Detect which cell encompasses the target text, then output its (X, Y) center coordinate. 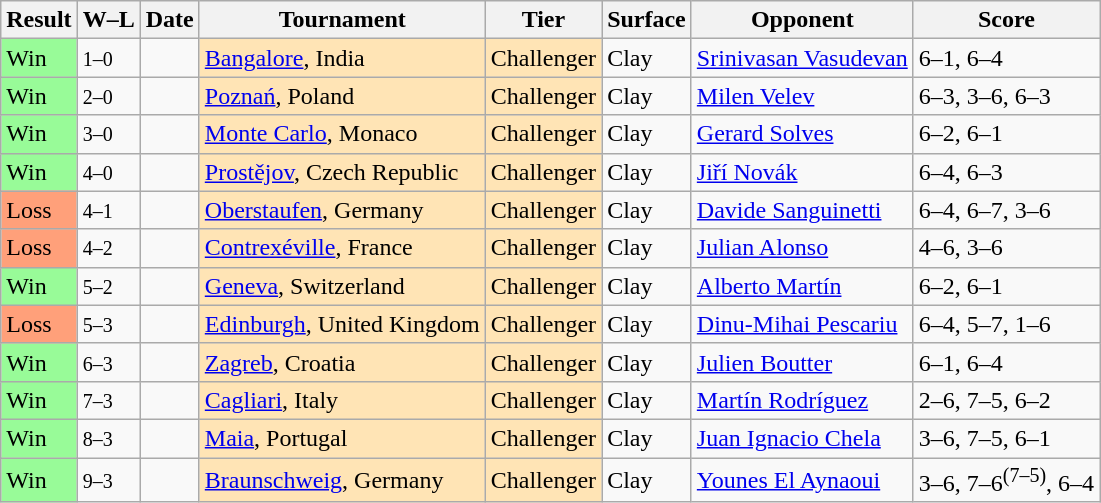
6–4, 5–7, 1–6 (1006, 324)
Tournament (342, 20)
9–3 (108, 480)
Geneva, Switzerland (342, 286)
2–0 (108, 96)
3–6, 7–5, 6–1 (1006, 438)
7–3 (108, 400)
Bangalore, India (342, 58)
5–2 (108, 286)
Surface (647, 20)
Tier (543, 20)
Result (39, 20)
Poznań, Poland (342, 96)
Maia, Portugal (342, 438)
6–3 (108, 362)
Gerard Solves (802, 134)
Braunschweig, Germany (342, 480)
Edinburgh, United Kingdom (342, 324)
Oberstaufen, Germany (342, 210)
4–1 (108, 210)
5–3 (108, 324)
3–6, 7–6(7–5), 6–4 (1006, 480)
4–6, 3–6 (1006, 248)
Prostějov, Czech Republic (342, 172)
Davide Sanguinetti (802, 210)
Cagliari, Italy (342, 400)
Dinu-Mihai Pescariu (802, 324)
Jiří Novák (802, 172)
Zagreb, Croatia (342, 362)
4–2 (108, 248)
Contrexéville, France (342, 248)
Younes El Aynaoui (802, 480)
Martín Rodríguez (802, 400)
4–0 (108, 172)
Alberto Martín (802, 286)
Juan Ignacio Chela (802, 438)
Julian Alonso (802, 248)
Srinivasan Vasudevan (802, 58)
Score (1006, 20)
1–0 (108, 58)
2–6, 7–5, 6–2 (1006, 400)
Opponent (802, 20)
Date (170, 20)
6–3, 3–6, 6–3 (1006, 96)
6–4, 6–3 (1006, 172)
3–0 (108, 134)
6–4, 6–7, 3–6 (1006, 210)
Milen Velev (802, 96)
8–3 (108, 438)
Julien Boutter (802, 362)
W–L (108, 20)
Monte Carlo, Monaco (342, 134)
